Pinpoint the cell where the given text exists, returning its [X, Y] midpoint coordinate. 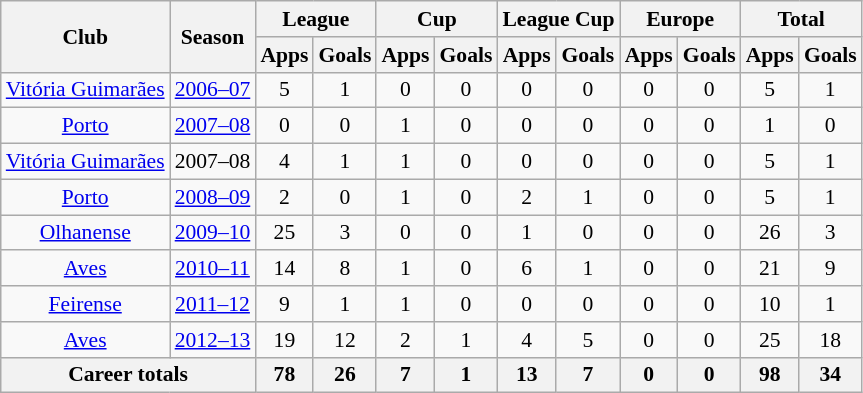
12 [344, 340]
13 [526, 375]
2006–07 [213, 90]
21 [770, 269]
14 [284, 269]
Career totals [128, 375]
Olhanense [86, 233]
League [316, 19]
19 [284, 340]
2009–10 [213, 233]
34 [830, 375]
Club [86, 36]
98 [770, 375]
2010–11 [213, 269]
10 [770, 304]
2012–13 [213, 340]
2011–12 [213, 304]
Europe [680, 19]
8 [344, 269]
Cup [436, 19]
Season [213, 36]
78 [284, 375]
2008–09 [213, 197]
6 [526, 269]
League Cup [558, 19]
18 [830, 340]
Feirense [86, 304]
Total [802, 19]
